Output the (X, Y) coordinate of the center of the cell containing the given text.  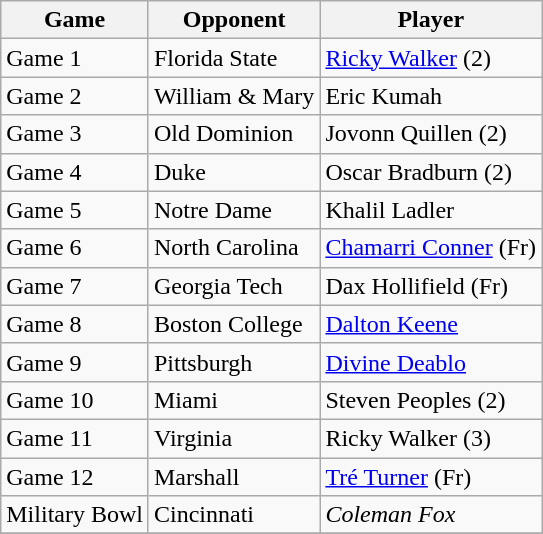
Dax Hollifield (Fr) (431, 286)
Miami (234, 400)
Virginia (234, 438)
Tré Turner (Fr) (431, 477)
Coleman Fox (431, 515)
Player (431, 20)
Pittsburgh (234, 362)
Georgia Tech (234, 286)
Game 10 (75, 400)
Game 11 (75, 438)
Ricky Walker (3) (431, 438)
Game (75, 20)
Game 6 (75, 248)
Steven Peoples (2) (431, 400)
Florida State (234, 58)
Cincinnati (234, 515)
Boston College (234, 324)
Game 1 (75, 58)
Notre Dame (234, 210)
Duke (234, 172)
Game 2 (75, 96)
Military Bowl (75, 515)
Game 7 (75, 286)
Dalton Keene (431, 324)
North Carolina (234, 248)
Khalil Ladler (431, 210)
Game 9 (75, 362)
Ricky Walker (2) (431, 58)
Game 5 (75, 210)
William & Mary (234, 96)
Jovonn Quillen (2) (431, 134)
Game 3 (75, 134)
Oscar Bradburn (2) (431, 172)
Opponent (234, 20)
Eric Kumah (431, 96)
Game 8 (75, 324)
Divine Deablo (431, 362)
Game 12 (75, 477)
Marshall (234, 477)
Game 4 (75, 172)
Old Dominion (234, 134)
Chamarri Conner (Fr) (431, 248)
